Find where the given text appears and provide that cell's center as (x, y) coordinate. 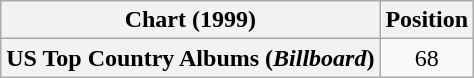
68 (427, 58)
Chart (1999) (190, 20)
Position (427, 20)
US Top Country Albums (Billboard) (190, 58)
